Return the [X, Y] coordinate for the center point of the cell that contains the specified text.  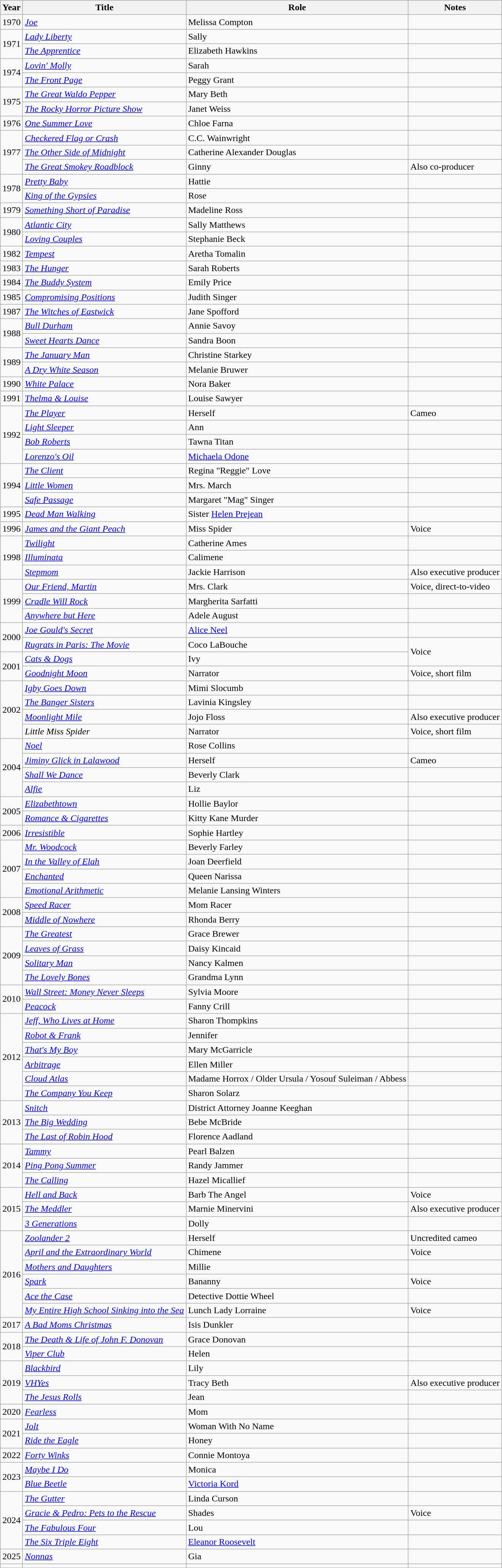
The Six Triple Eight [104, 1542]
Gia [297, 1556]
The Buddy System [104, 283]
2005 [11, 811]
1976 [11, 123]
Chloe Farna [297, 123]
Jolt [104, 1426]
2010 [11, 999]
The Witches of Eastwick [104, 311]
1999 [11, 601]
Robot & Frank [104, 1035]
1991 [11, 398]
Atlantic City [104, 225]
Pretty Baby [104, 181]
Enchanted [104, 876]
Judith Singer [297, 297]
The Apprentice [104, 51]
Voice, direct-to-video [455, 586]
Sweet Hearts Dance [104, 340]
Tammy [104, 1151]
1978 [11, 189]
Bull Durham [104, 326]
A Dry White Season [104, 369]
Mrs. Clark [297, 586]
Jeff, Who Lives at Home [104, 1021]
The Rocky Horror Picture Show [104, 109]
Bob Roberts [104, 442]
Forty Winks [104, 1455]
The Greatest [104, 934]
Mary McGarricle [297, 1050]
Sophie Hartley [297, 832]
Mothers and Daughters [104, 1267]
1982 [11, 254]
Queen Narissa [297, 876]
Tempest [104, 254]
Title [104, 8]
Blue Beetle [104, 1484]
2009 [11, 956]
Safe Passage [104, 500]
The Player [104, 413]
Noel [104, 746]
One Summer Love [104, 123]
Aretha Tomalin [297, 254]
Sandra Boon [297, 340]
Little Women [104, 485]
Janet Weiss [297, 109]
2008 [11, 912]
Lovin' Molly [104, 65]
Bebe McBride [297, 1122]
1980 [11, 232]
2012 [11, 1057]
Irresistible [104, 832]
C.C. Wainwright [297, 138]
Mimi Slocumb [297, 688]
2016 [11, 1274]
Grace Brewer [297, 934]
Nora Baker [297, 384]
Jean [297, 1397]
Dead Man Walking [104, 514]
Lavinia Kingsley [297, 702]
VHYes [104, 1383]
2024 [11, 1520]
2014 [11, 1166]
Linda Curson [297, 1498]
Eleanor Roosevelt [297, 1542]
The Big Wedding [104, 1122]
Jackie Harrison [297, 572]
Mom Racer [297, 905]
Detective Dottie Wheel [297, 1296]
Arbitrage [104, 1064]
Beverly Clark [297, 775]
Catherine Alexander Douglas [297, 152]
1989 [11, 362]
Sarah [297, 65]
The Meddler [104, 1209]
Role [297, 8]
Speed Racer [104, 905]
Catherine Ames [297, 543]
Bananny [297, 1281]
2019 [11, 1383]
Chimene [297, 1252]
Light Sleeper [104, 427]
Stepmom [104, 572]
Madeline Ross [297, 210]
Shades [297, 1513]
Tracy Beth [297, 1383]
Michaela Odone [297, 456]
Romance & Cigarettes [104, 818]
Regina "Reggie" Love [297, 471]
1983 [11, 268]
Nancy Kalmen [297, 963]
Maybe I Do [104, 1470]
A Bad Moms Christmas [104, 1325]
1984 [11, 283]
In the Valley of Elah [104, 861]
2022 [11, 1455]
Snitch [104, 1108]
Helen [297, 1354]
Goodnight Moon [104, 674]
The Last of Robin Hood [104, 1137]
Millie [297, 1267]
Grandma Lynn [297, 977]
The Calling [104, 1180]
Leaves of Grass [104, 948]
Sharon Solarz [297, 1093]
Emotional Arithmetic [104, 891]
Lou [297, 1527]
Elizabethtown [104, 804]
Grace Donovan [297, 1339]
Lunch Lady Lorraine [297, 1310]
Alfie [104, 789]
The Great Waldo Pepper [104, 94]
Monica [297, 1470]
Illuminata [104, 558]
Victoria Kord [297, 1484]
Rose Collins [297, 746]
Sylvia Moore [297, 992]
Melanie Bruwer [297, 369]
Ace the Case [104, 1296]
Rugrats in Paris: The Movie [104, 645]
Jennifer [297, 1035]
Cradle Will Rock [104, 601]
The Lovely Bones [104, 977]
That's My Boy [104, 1050]
Liz [297, 789]
Wall Street: Money Never Sleeps [104, 992]
2017 [11, 1325]
The Gutter [104, 1498]
Nonnas [104, 1556]
Hell and Back [104, 1195]
Miss Spider [297, 529]
2004 [11, 767]
Loving Couples [104, 239]
2002 [11, 710]
Jiminy Glick in Lalawood [104, 760]
Pearl Balzen [297, 1151]
2021 [11, 1433]
3 Generations [104, 1223]
2025 [11, 1556]
Rhonda Berry [297, 920]
The Jesus Rolls [104, 1397]
Also co-producer [455, 167]
Checkered Flag or Crash [104, 138]
Mrs. March [297, 485]
Annie Savoy [297, 326]
Ride the Eagle [104, 1441]
Joe [104, 22]
Year [11, 8]
1977 [11, 152]
2020 [11, 1412]
My Entire High School Sinking into the Sea [104, 1310]
The Other Side of Midnight [104, 152]
Our Friend, Martin [104, 586]
Woman With No Name [297, 1426]
Mr. Woodcock [104, 847]
Blackbird [104, 1368]
Jojo Floss [297, 717]
Mom [297, 1412]
Notes [455, 8]
The Client [104, 471]
The Death & Life of John F. Donovan [104, 1339]
2006 [11, 832]
Uncredited cameo [455, 1238]
1996 [11, 529]
The Front Page [104, 80]
Florence Aadland [297, 1137]
King of the Gypsies [104, 196]
James and the Giant Peach [104, 529]
Marnie Minervini [297, 1209]
1974 [11, 73]
Joan Deerfield [297, 861]
Adele August [297, 615]
Ann [297, 427]
Madame Horrox / Older Ursula / Yosouf Suleiman / Abbess [297, 1079]
Something Short of Paradise [104, 210]
Mary Beth [297, 94]
Gracie & Pedro: Pets to the Rescue [104, 1513]
Emily Price [297, 283]
2015 [11, 1209]
Ping Pong Summer [104, 1166]
Isis Dunkler [297, 1325]
Margaret "Mag" Singer [297, 500]
Connie Montoya [297, 1455]
1970 [11, 22]
Coco LaBouche [297, 645]
Compromising Positions [104, 297]
2000 [11, 637]
Alice Neel [297, 630]
Cats & Dogs [104, 659]
Lorenzo's Oil [104, 456]
The Company You Keep [104, 1093]
Zoolander 2 [104, 1238]
Christine Starkey [297, 355]
Tawna Titan [297, 442]
Honey [297, 1441]
Daisy Kincaid [297, 948]
Randy Jammer [297, 1166]
Sister Helen Prejean [297, 514]
April and the Extraordinary World [104, 1252]
Calimene [297, 558]
Cloud Atlas [104, 1079]
Middle of Nowhere [104, 920]
Hollie Baylor [297, 804]
Stephanie Beck [297, 239]
1992 [11, 434]
The Great Smokey Roadblock [104, 167]
Spark [104, 1281]
Shall We Dance [104, 775]
District Attorney Joanne Keeghan [297, 1108]
The Banger Sisters [104, 702]
Twilight [104, 543]
1985 [11, 297]
Margherita Sarfatti [297, 601]
Hazel Micallief [297, 1180]
Sally Matthews [297, 225]
1998 [11, 558]
The January Man [104, 355]
The Fabulous Four [104, 1527]
Barb The Angel [297, 1195]
Sharon Thompkins [297, 1021]
Melanie Lansing Winters [297, 891]
Melissa Compton [297, 22]
Ivy [297, 659]
Louise Sawyer [297, 398]
Lady Liberty [104, 37]
Fearless [104, 1412]
Ginny [297, 167]
Anywhere but Here [104, 615]
Solitary Man [104, 963]
Joe Gould's Secret [104, 630]
Hattie [297, 181]
The Hunger [104, 268]
Sarah Roberts [297, 268]
Rose [297, 196]
1988 [11, 333]
Jane Spofford [297, 311]
Moonlight Mile [104, 717]
Little Miss Spider [104, 731]
2023 [11, 1477]
Thelma & Louise [104, 398]
1994 [11, 485]
1990 [11, 384]
1975 [11, 102]
Sally [297, 37]
Fanny Crill [297, 1006]
1979 [11, 210]
1987 [11, 311]
2013 [11, 1122]
Kitty Kane Murder [297, 818]
Viper Club [104, 1354]
1995 [11, 514]
Lily [297, 1368]
White Palace [104, 384]
1971 [11, 44]
Peacock [104, 1006]
2018 [11, 1346]
Ellen Miller [297, 1064]
Elizabeth Hawkins [297, 51]
Peggy Grant [297, 80]
2007 [11, 869]
Beverly Farley [297, 847]
Dolly [297, 1223]
Igby Goes Down [104, 688]
2001 [11, 666]
